From the cell containing the given text, extract its center point as (x, y) coordinate. 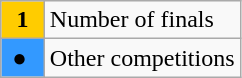
Other competitions (142, 58)
1 (23, 20)
Number of finals (142, 20)
● (23, 58)
